From the cell containing the given text, extract its center point as (X, Y) coordinate. 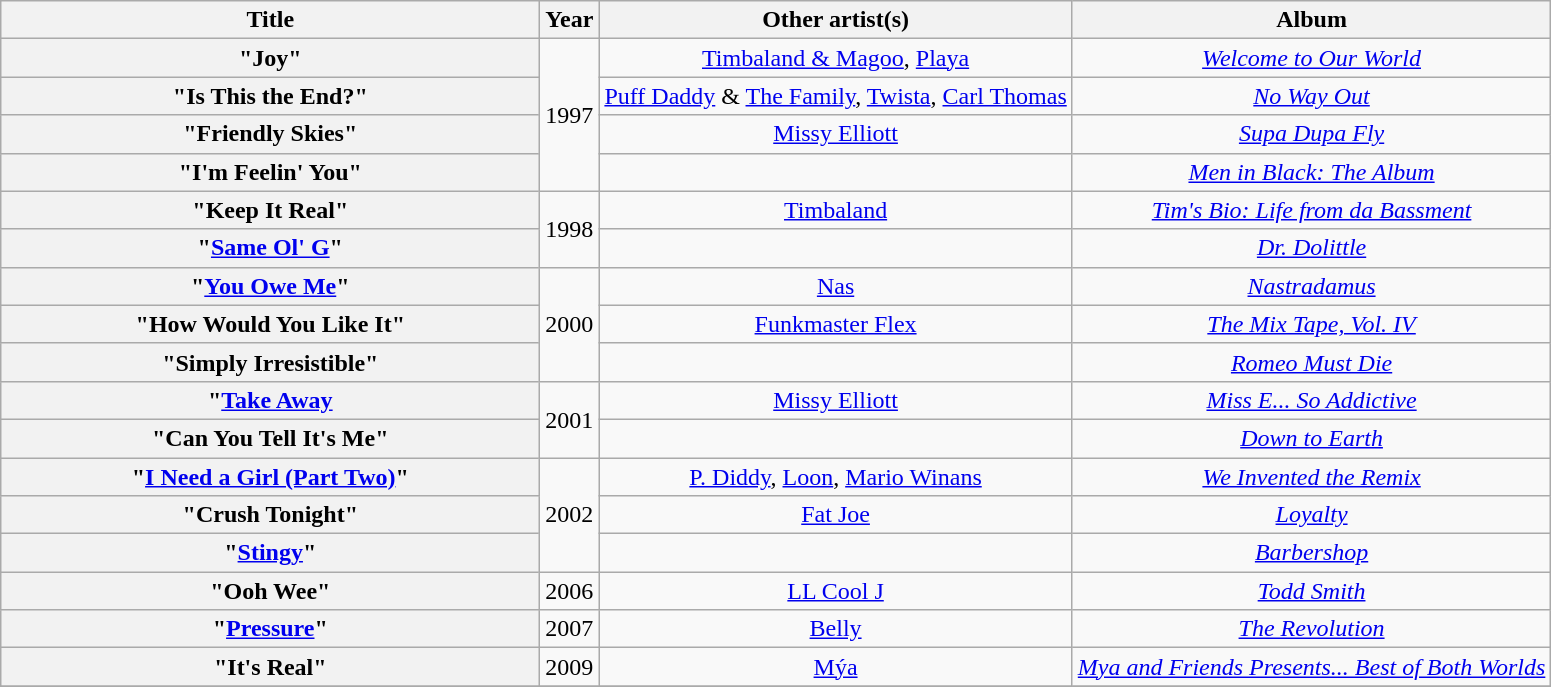
Tim's Bio: Life from da Bassment (1312, 210)
"I'm Feelin' You" (270, 172)
1997 (570, 115)
Mya and Friends Presents... Best of Both Worlds (1312, 667)
"Keep It Real" (270, 210)
1998 (570, 229)
Welcome to Our World (1312, 58)
2006 (570, 591)
Nastradamus (1312, 286)
Miss E... So Addictive (1312, 400)
"Crush Tonight" (270, 515)
"Same Ol' G" (270, 248)
Belly (836, 629)
"Is This the End?" (270, 96)
Down to Earth (1312, 438)
LL Cool J (836, 591)
2000 (570, 324)
Album (1312, 20)
Timbaland (836, 210)
Title (270, 20)
"Ooh Wee" (270, 591)
2002 (570, 515)
"It's Real" (270, 667)
"Pressure" (270, 629)
The Revolution (1312, 629)
"Can You Tell It's Me" (270, 438)
Year (570, 20)
Men in Black: The Album (1312, 172)
No Way Out (1312, 96)
"Take Away (270, 400)
Nas (836, 286)
"Stingy" (270, 553)
Fat Joe (836, 515)
2007 (570, 629)
"Joy" (270, 58)
Barbershop (1312, 553)
Todd Smith (1312, 591)
Puff Daddy & The Family, Twista, Carl Thomas (836, 96)
2001 (570, 419)
P. Diddy, Loon, Mario Winans (836, 477)
Supa Dupa Fly (1312, 134)
"Simply Irresistible" (270, 362)
Other artist(s) (836, 20)
Dr. Dolittle (1312, 248)
"Friendly Skies" (270, 134)
"I Need a Girl (Part Two)" (270, 477)
The Mix Tape, Vol. IV (1312, 324)
Romeo Must Die (1312, 362)
"You Owe Me" (270, 286)
2009 (570, 667)
We Invented the Remix (1312, 477)
Funkmaster Flex (836, 324)
Mýa (836, 667)
Loyalty (1312, 515)
Timbaland & Magoo, Playa (836, 58)
"How Would You Like It" (270, 324)
